Identify which cell holds the provided text, then report its (X, Y) central coordinate. 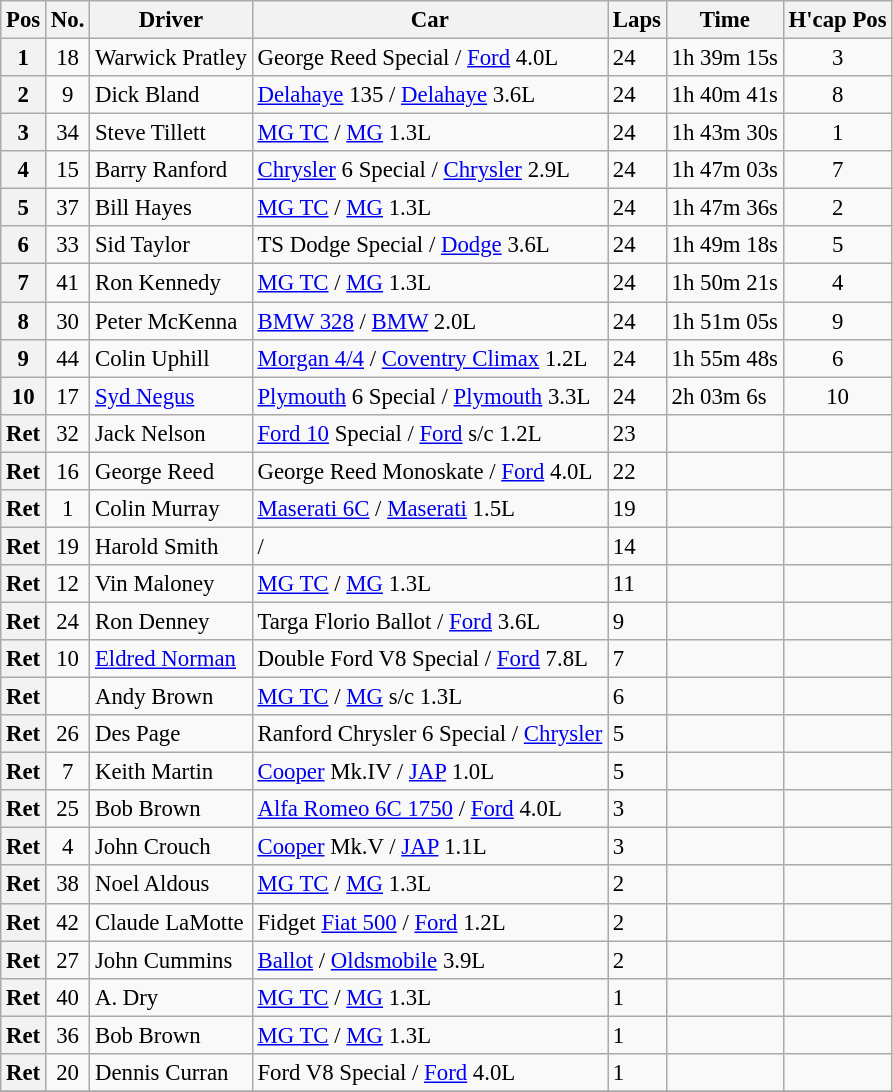
42 (68, 922)
27 (68, 960)
Plymouth 6 Special / Plymouth 3.3L (430, 396)
Alfa Romeo 6C 1750 / Ford 4.0L (430, 809)
Chrysler 6 Special / Chrysler 2.9L (430, 170)
25 (68, 809)
Syd Negus (171, 396)
Morgan 4/4 / Coventry Climax 1.2L (430, 358)
1h 43m 30s (724, 133)
40 (68, 997)
John Cummins (171, 960)
Andy Brown (171, 697)
Harold Smith (171, 546)
Pos (24, 20)
Ford 10 Special / Ford s/c 1.2L (430, 433)
23 (638, 433)
No. (68, 20)
George Reed (171, 471)
Maserati 6C / Maserati 1.5L (430, 509)
26 (68, 734)
Car (430, 20)
1h 47m 03s (724, 170)
Ron Kennedy (171, 283)
14 (638, 546)
John Crouch (171, 847)
1h 50m 21s (724, 283)
Ford V8 Special / Ford 4.0L (430, 1073)
H'cap Pos (838, 20)
Ranford Chrysler 6 Special / Chrysler (430, 734)
Vin Maloney (171, 584)
MG TC / MG s/c 1.3L (430, 697)
Double Ford V8 Special / Ford 7.8L (430, 659)
18 (68, 58)
1h 55m 48s (724, 358)
17 (68, 396)
2h 03m 6s (724, 396)
George Reed Monoskate / Ford 4.0L (430, 471)
1h 49m 18s (724, 245)
A. Dry (171, 997)
Peter McKenna (171, 321)
33 (68, 245)
Delahaye 135 / Delahaye 3.6L (430, 95)
Eldred Norman (171, 659)
16 (68, 471)
Colin Uphill (171, 358)
BMW 328 / BMW 2.0L (430, 321)
Targa Florio Ballot / Ford 3.6L (430, 621)
Barry Ranford (171, 170)
Driver (171, 20)
George Reed Special / Ford 4.0L (430, 58)
Fidget Fiat 500 / Ford 1.2L (430, 922)
Sid Taylor (171, 245)
/ (430, 546)
41 (68, 283)
Noel Aldous (171, 885)
Bill Hayes (171, 208)
36 (68, 1035)
Claude LaMotte (171, 922)
Ron Denney (171, 621)
TS Dodge Special / Dodge 3.6L (430, 245)
Steve Tillett (171, 133)
Des Page (171, 734)
Warwick Pratley (171, 58)
37 (68, 208)
12 (68, 584)
Laps (638, 20)
38 (68, 885)
11 (638, 584)
Ballot / Oldsmobile 3.9L (430, 960)
34 (68, 133)
Cooper Mk.IV / JAP 1.0L (430, 772)
44 (68, 358)
1h 51m 05s (724, 321)
Dick Bland (171, 95)
Keith Martin (171, 772)
22 (638, 471)
Time (724, 20)
Jack Nelson (171, 433)
1h 40m 41s (724, 95)
20 (68, 1073)
1h 39m 15s (724, 58)
Dennis Curran (171, 1073)
Colin Murray (171, 509)
1h 47m 36s (724, 208)
30 (68, 321)
32 (68, 433)
15 (68, 170)
Cooper Mk.V / JAP 1.1L (430, 847)
